Provide the [x, y] coordinate of the cell's center where the given text is located.  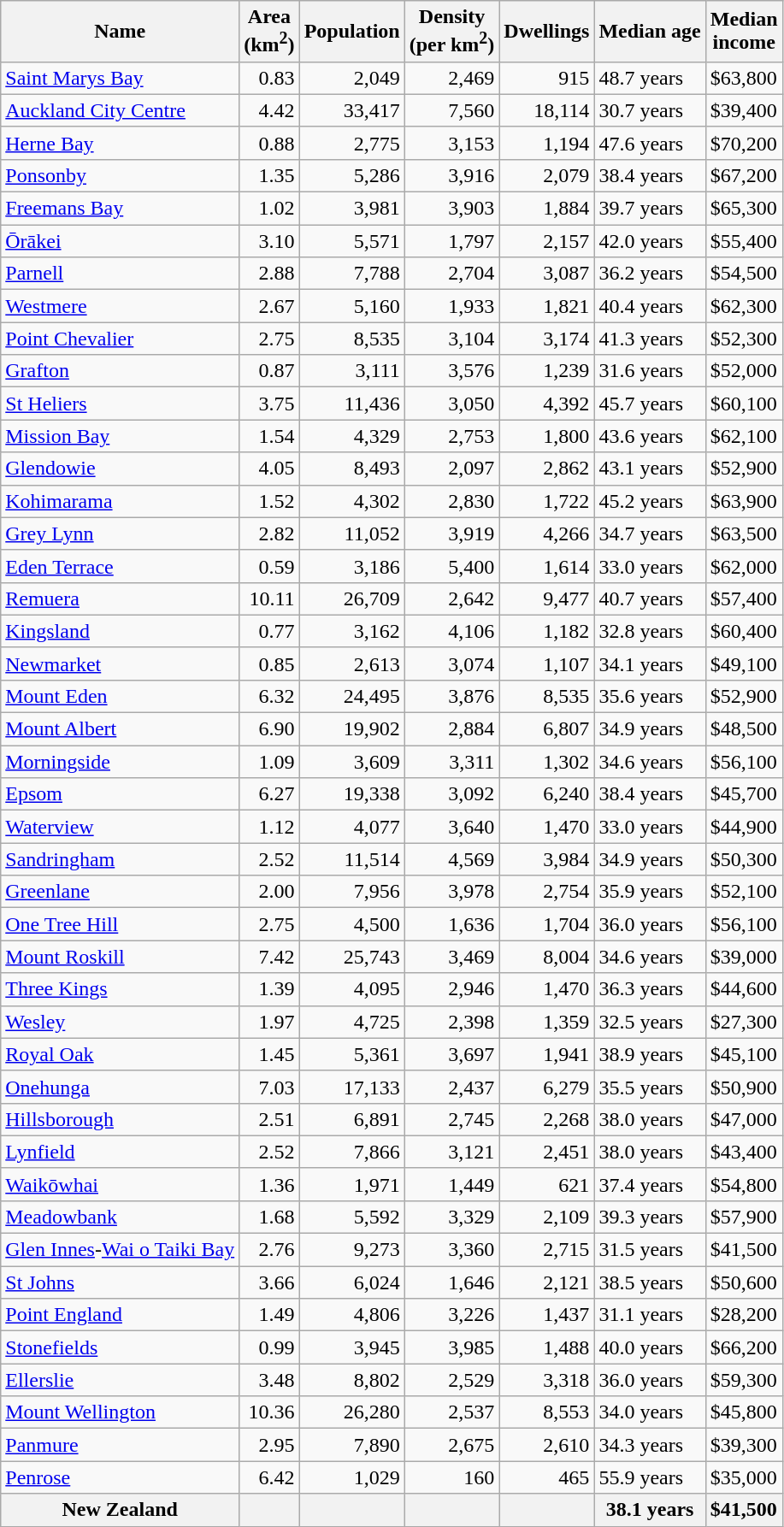
Waikōwhai [120, 1184]
1,971 [352, 1184]
2,675 [451, 1445]
Name [120, 32]
0.99 [269, 1347]
St Johns [120, 1282]
1,884 [547, 209]
3,903 [451, 209]
2.95 [269, 1445]
0.77 [269, 631]
3,329 [451, 1217]
2,830 [451, 501]
2.88 [269, 274]
32.8 years [650, 631]
3,576 [451, 371]
7.03 [269, 1087]
160 [451, 1477]
4.05 [269, 469]
1,107 [547, 663]
2,610 [547, 1445]
1,194 [547, 143]
10.36 [269, 1412]
Mission Bay [120, 436]
3,360 [451, 1250]
2,642 [451, 598]
1.02 [269, 209]
40.7 years [650, 598]
2,745 [451, 1119]
2,437 [451, 1087]
1,437 [547, 1315]
32.5 years [650, 1022]
7.42 [269, 957]
1,449 [451, 1184]
$62,300 [744, 306]
34.0 years [650, 1412]
4,569 [451, 859]
8,553 [547, 1412]
$54,800 [744, 1184]
$39,000 [744, 957]
6.90 [269, 729]
1.97 [269, 1022]
3,985 [451, 1347]
Mount Eden [120, 696]
1,029 [352, 1477]
Population [352, 32]
4,725 [352, 1022]
$67,200 [744, 175]
$47,000 [744, 1119]
Epsom [120, 794]
3,697 [451, 1054]
3,919 [451, 534]
3,981 [352, 209]
1,359 [547, 1022]
5,286 [352, 175]
$57,900 [744, 1217]
7,890 [352, 1445]
3,318 [547, 1380]
0.88 [269, 143]
$63,800 [744, 78]
6.32 [269, 696]
1,636 [451, 924]
1,488 [547, 1347]
34.1 years [650, 663]
24,495 [352, 696]
Panmure [120, 1445]
465 [547, 1477]
35.9 years [650, 892]
39.7 years [650, 209]
$66,200 [744, 1347]
8,493 [352, 469]
2,398 [451, 1022]
$54,500 [744, 274]
Eden Terrace [120, 566]
$35,000 [744, 1477]
2,079 [547, 175]
33,417 [352, 110]
3,050 [451, 404]
8,802 [352, 1380]
43.1 years [650, 469]
$62,100 [744, 436]
11,514 [352, 859]
1.12 [269, 827]
4,392 [547, 404]
2.51 [269, 1119]
4.42 [269, 110]
1.54 [269, 436]
1.45 [269, 1054]
2,097 [451, 469]
40.4 years [650, 306]
Grey Lynn [120, 534]
$55,400 [744, 241]
1,821 [547, 306]
4,329 [352, 436]
Ōrākei [120, 241]
26,709 [352, 598]
Onehunga [120, 1087]
Mount Albert [120, 729]
3,111 [352, 371]
8,004 [547, 957]
3,311 [451, 762]
2,268 [547, 1119]
1,722 [547, 501]
1.36 [269, 1184]
$28,200 [744, 1315]
Density(per km2) [451, 32]
3.75 [269, 404]
2,157 [547, 241]
2,121 [547, 1282]
$52,000 [744, 371]
$39,300 [744, 1445]
18,114 [547, 110]
0.87 [269, 371]
Morningside [120, 762]
3,945 [352, 1347]
$59,300 [744, 1380]
2.00 [269, 892]
35.5 years [650, 1087]
17,133 [352, 1087]
43.6 years [650, 436]
4,302 [352, 501]
6.27 [269, 794]
$52,100 [744, 892]
3,153 [451, 143]
Sandringham [120, 859]
2.76 [269, 1250]
39.3 years [650, 1217]
Waterview [120, 827]
2,704 [451, 274]
621 [547, 1184]
6,891 [352, 1119]
1.49 [269, 1315]
5,361 [352, 1054]
7,788 [352, 274]
19,902 [352, 729]
Meadowbank [120, 1217]
38.9 years [650, 1054]
Median age [650, 32]
Point Chevalier [120, 339]
Mount Wellington [120, 1412]
3.48 [269, 1380]
2.67 [269, 306]
37.4 years [650, 1184]
$60,100 [744, 404]
4,106 [451, 631]
1.35 [269, 175]
Wesley [120, 1022]
34.7 years [650, 534]
Parnell [120, 274]
3,087 [547, 274]
6.42 [269, 1477]
Three Kings [120, 989]
2.82 [269, 534]
11,052 [352, 534]
40.0 years [650, 1347]
2,754 [547, 892]
42.0 years [650, 241]
3,186 [352, 566]
Area(km2) [269, 32]
1.68 [269, 1217]
0.85 [269, 663]
$45,800 [744, 1412]
9,273 [352, 1250]
2,469 [451, 78]
$52,300 [744, 339]
6,279 [547, 1087]
Grafton [120, 371]
1,800 [547, 436]
31.5 years [650, 1250]
4,500 [352, 924]
5,160 [352, 306]
Herne Bay [120, 143]
Royal Oak [120, 1054]
2,049 [352, 78]
$45,700 [744, 794]
6,807 [547, 729]
Hillsborough [120, 1119]
3,609 [352, 762]
2,451 [547, 1152]
26,280 [352, 1412]
One Tree Hill [120, 924]
2,946 [451, 989]
3,876 [451, 696]
1,614 [547, 566]
25,743 [352, 957]
7,956 [352, 892]
$63,900 [744, 501]
Westmere [120, 306]
30.7 years [650, 110]
4,095 [352, 989]
4,806 [352, 1315]
1,933 [451, 306]
1,182 [547, 631]
2,862 [547, 469]
45.2 years [650, 501]
3.66 [269, 1282]
St Heliers [120, 404]
Kingsland [120, 631]
5,592 [352, 1217]
3,916 [451, 175]
2,715 [547, 1250]
Saint Marys Bay [120, 78]
$65,300 [744, 209]
Ponsonby [120, 175]
3,092 [451, 794]
36.3 years [650, 989]
$57,400 [744, 598]
Ellerslie [120, 1380]
1,646 [451, 1282]
1.39 [269, 989]
3,174 [547, 339]
2,884 [451, 729]
1,941 [547, 1054]
0.59 [269, 566]
$49,100 [744, 663]
3,121 [451, 1152]
31.6 years [650, 371]
1,797 [451, 241]
31.1 years [650, 1315]
3,978 [451, 892]
$27,300 [744, 1022]
2,613 [352, 663]
38.1 years [650, 1510]
1,239 [547, 371]
4,077 [352, 827]
$62,000 [744, 566]
Auckland City Centre [120, 110]
10.11 [269, 598]
41.3 years [650, 339]
Dwellings [547, 32]
1.52 [269, 501]
34.3 years [650, 1445]
Lynfield [120, 1152]
$60,400 [744, 631]
$50,900 [744, 1087]
$48,500 [744, 729]
$43,400 [744, 1152]
11,436 [352, 404]
3,640 [451, 827]
Newmarket [120, 663]
$70,200 [744, 143]
$50,300 [744, 859]
6,240 [547, 794]
19,338 [352, 794]
$39,400 [744, 110]
2,537 [451, 1412]
New Zealand [120, 1510]
3,104 [451, 339]
2,529 [451, 1380]
2,109 [547, 1217]
1,704 [547, 924]
Remuera [120, 598]
Kohimarama [120, 501]
6,024 [352, 1282]
3,162 [352, 631]
Greenlane [120, 892]
7,560 [451, 110]
$63,500 [744, 534]
36.2 years [650, 274]
2,775 [352, 143]
Freemans Bay [120, 209]
Glendowie [120, 469]
3,226 [451, 1315]
38.5 years [650, 1282]
1,302 [547, 762]
7,866 [352, 1152]
Glen Innes-Wai o Taiki Bay [120, 1250]
Stonefields [120, 1347]
3,074 [451, 663]
1.09 [269, 762]
3.10 [269, 241]
3,984 [547, 859]
5,571 [352, 241]
$44,900 [744, 827]
Mount Roskill [120, 957]
3,469 [451, 957]
Medianincome [744, 32]
4,266 [547, 534]
Penrose [120, 1477]
55.9 years [650, 1477]
0.83 [269, 78]
48.7 years [650, 78]
9,477 [547, 598]
915 [547, 78]
2,753 [451, 436]
$45,100 [744, 1054]
47.6 years [650, 143]
Point England [120, 1315]
45.7 years [650, 404]
35.6 years [650, 696]
$50,600 [744, 1282]
5,400 [451, 566]
$44,600 [744, 989]
